Provide the (X, Y) coordinate of the cell's center where the given text is located.  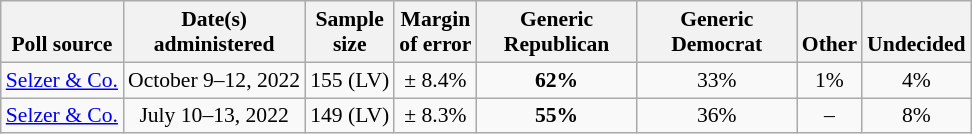
± 8.4% (435, 80)
Other (830, 32)
33% (717, 80)
Marginof error (435, 32)
4% (916, 80)
155 (LV) (350, 80)
– (830, 116)
62% (557, 80)
Poll source (62, 32)
8% (916, 116)
36% (717, 116)
July 10–13, 2022 (214, 116)
149 (LV) (350, 116)
GenericDemocrat (717, 32)
Date(s)administered (214, 32)
55% (557, 116)
1% (830, 80)
Undecided (916, 32)
October 9–12, 2022 (214, 80)
Samplesize (350, 32)
GenericRepublican (557, 32)
± 8.3% (435, 116)
